Identify which cell holds the provided text, then report its (x, y) central coordinate. 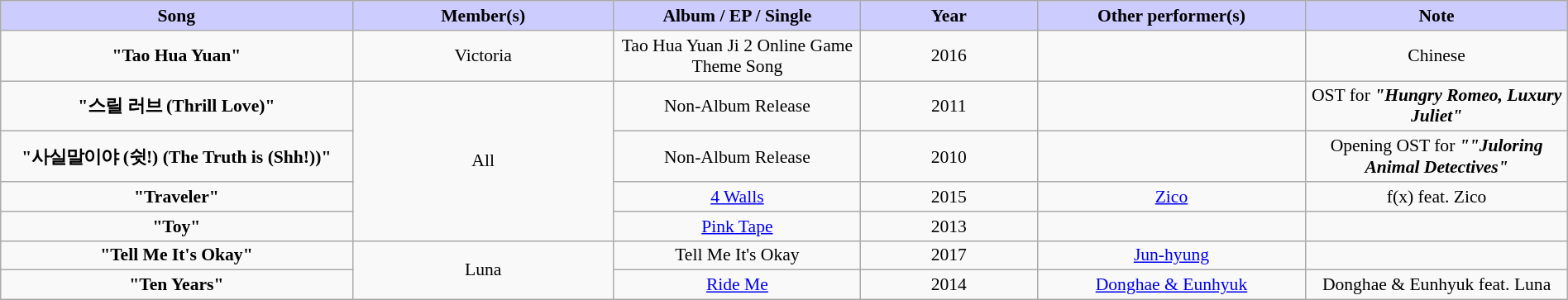
2011 (949, 106)
"사실말이야 (쉿!) (The Truth is (Shh!))" (177, 157)
"Ten Years" (177, 285)
Member(s) (483, 16)
Victoria (483, 55)
2013 (949, 226)
Chinese (1437, 55)
Donghae & Eunhyuk feat. Luna (1437, 285)
Jun-hyung (1171, 255)
2014 (949, 285)
Zico (1171, 197)
Tao Hua Yuan Ji 2 Online Game Theme Song (737, 55)
Luna (483, 269)
OST for "Hungry Romeo, Luxury Juliet" (1437, 106)
2015 (949, 197)
Opening OST for ""Juloring Animal Detectives" (1437, 157)
"Tao Hua Yuan" (177, 55)
Song (177, 16)
"Toy" (177, 226)
Tell Me It's Okay (737, 255)
"스릴 러브 (Thrill Love)" (177, 106)
Year (949, 16)
f(x) feat. Zico (1437, 197)
Pink Tape (737, 226)
Donghae & Eunhyuk (1171, 285)
4 Walls (737, 197)
"Tell Me It's Okay" (177, 255)
Ride Me (737, 285)
2016 (949, 55)
"Traveler" (177, 197)
All (483, 161)
2017 (949, 255)
2010 (949, 157)
Other performer(s) (1171, 16)
Note (1437, 16)
Album / EP / Single (737, 16)
